Search for the cell housing the specified text and yield its [X, Y] center coordinate. 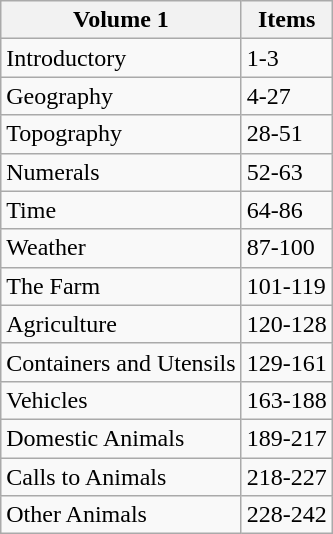
Introductory [121, 58]
218-227 [286, 477]
28-51 [286, 134]
Other Animals [121, 515]
Volume 1 [121, 20]
Geography [121, 96]
163-188 [286, 400]
Topography [121, 134]
52-63 [286, 172]
Agriculture [121, 324]
Time [121, 210]
189-217 [286, 438]
120-128 [286, 324]
Domestic Animals [121, 438]
The Farm [121, 286]
64-86 [286, 210]
Containers and Utensils [121, 362]
87-100 [286, 248]
Calls to Animals [121, 477]
Items [286, 20]
1-3 [286, 58]
Numerals [121, 172]
101-119 [286, 286]
4-27 [286, 96]
129-161 [286, 362]
Vehicles [121, 400]
228-242 [286, 515]
Weather [121, 248]
